Search for the cell housing the specified text and yield its (X, Y) center coordinate. 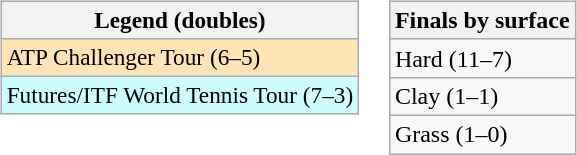
Grass (1–0) (482, 134)
Futures/ITF World Tennis Tour (7–3) (180, 95)
ATP Challenger Tour (6–5) (180, 57)
Clay (1–1) (482, 96)
Hard (11–7) (482, 58)
Finals by surface (482, 20)
Legend (doubles) (180, 20)
